Search for the cell housing the specified text and yield its [x, y] center coordinate. 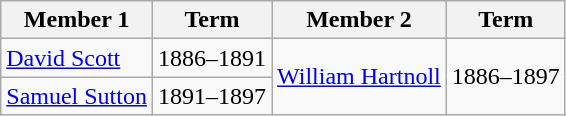
David Scott [77, 58]
Member 2 [360, 20]
1886–1897 [506, 77]
William Hartnoll [360, 77]
1891–1897 [212, 96]
Member 1 [77, 20]
Samuel Sutton [77, 96]
1886–1891 [212, 58]
